Return (X, Y) of the center of cell containing provided text 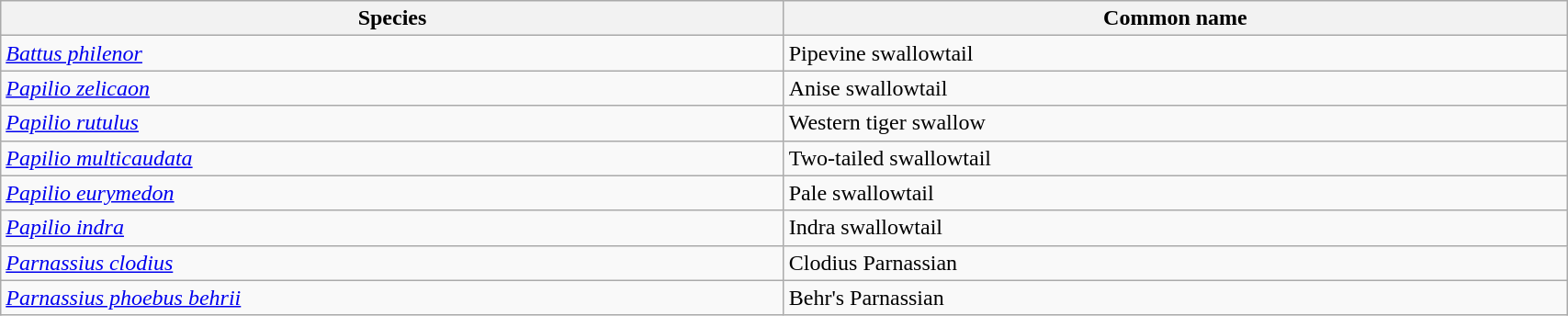
Indra swallowtail (1175, 228)
Papilio indra (392, 228)
Parnassius clodius (392, 263)
Clodius Parnassian (1175, 263)
Papilio multicaudata (392, 158)
Pipevine swallowtail (1175, 53)
Papilio zelicaon (392, 88)
Anise swallowtail (1175, 88)
Common name (1175, 18)
Western tiger swallow (1175, 123)
Species (392, 18)
Parnassius phoebus behrii (392, 298)
Behr's Parnassian (1175, 298)
Papilio eurymedon (392, 193)
Pale swallowtail (1175, 193)
Two-tailed swallowtail (1175, 158)
Battus philenor (392, 53)
Papilio rutulus (392, 123)
